Scan for the cell matching the given text and deliver its (X, Y) coordinate at center. 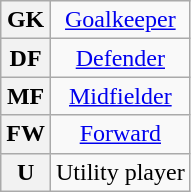
U (26, 172)
Defender (120, 58)
Goalkeeper (120, 20)
Utility player (120, 172)
MF (26, 96)
GK (26, 20)
Forward (120, 134)
FW (26, 134)
Midfielder (120, 96)
DF (26, 58)
